Extract the [X, Y] coordinate from the center of the cell holding the provided text.  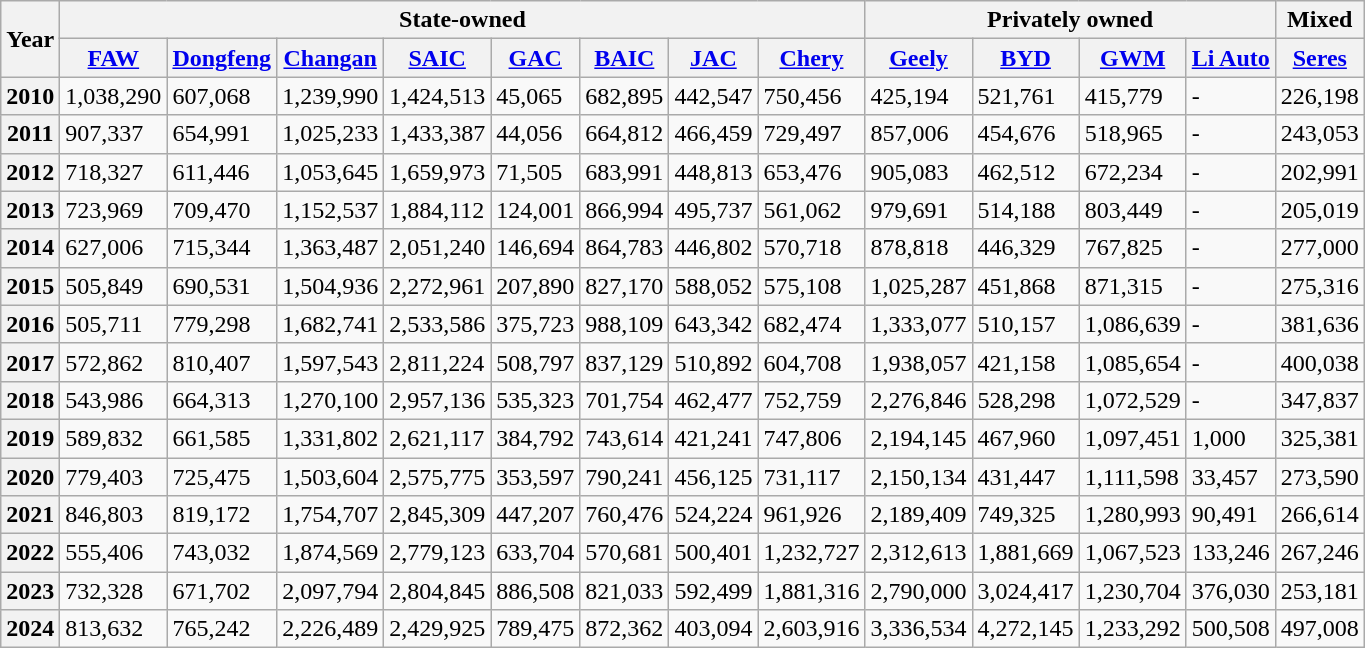
202,991 [1320, 172]
442,547 [714, 96]
4,272,145 [1026, 629]
857,006 [918, 134]
375,723 [536, 324]
FAW [114, 58]
45,065 [536, 96]
690,531 [222, 286]
Privately owned [1070, 20]
447,207 [536, 515]
682,474 [812, 324]
207,890 [536, 286]
2,603,916 [812, 629]
1,000 [1230, 438]
979,691 [918, 210]
467,960 [1026, 438]
871,315 [1132, 286]
2,575,775 [438, 477]
1,363,487 [330, 248]
725,475 [222, 477]
2018 [30, 400]
495,737 [714, 210]
654,991 [222, 134]
508,797 [536, 362]
1,152,537 [330, 210]
1,881,316 [812, 591]
JAC [714, 58]
2016 [30, 324]
146,694 [536, 248]
2014 [30, 248]
543,986 [114, 400]
2011 [30, 134]
570,681 [624, 553]
275,316 [1320, 286]
752,759 [812, 400]
664,812 [624, 134]
Changan [330, 58]
872,362 [624, 629]
2019 [30, 438]
2021 [30, 515]
462,512 [1026, 172]
1,874,569 [330, 553]
718,327 [114, 172]
Dongfeng [222, 58]
446,329 [1026, 248]
747,806 [812, 438]
425,194 [918, 96]
1,067,523 [1132, 553]
2024 [30, 629]
528,298 [1026, 400]
672,234 [1132, 172]
1,085,654 [1132, 362]
1,111,598 [1132, 477]
779,298 [222, 324]
1,938,057 [918, 362]
2,226,489 [330, 629]
1,433,387 [438, 134]
709,470 [222, 210]
497,008 [1320, 629]
454,676 [1026, 134]
267,246 [1320, 553]
886,508 [536, 591]
803,449 [1132, 210]
2013 [30, 210]
589,832 [114, 438]
2,845,309 [438, 515]
2022 [30, 553]
1,232,727 [812, 553]
415,779 [1132, 96]
683,991 [624, 172]
376,030 [1230, 591]
767,825 [1132, 248]
462,477 [714, 400]
2,194,145 [918, 438]
1,884,112 [438, 210]
521,761 [1026, 96]
1,682,741 [330, 324]
561,062 [812, 210]
866,994 [624, 210]
1,280,993 [1132, 515]
2,811,224 [438, 362]
1,881,669 [1026, 553]
253,181 [1320, 591]
2,150,134 [918, 477]
664,313 [222, 400]
44,056 [536, 134]
2023 [30, 591]
864,783 [624, 248]
2,779,123 [438, 553]
2,312,613 [918, 553]
BAIC [624, 58]
611,446 [222, 172]
466,459 [714, 134]
State-owned [462, 20]
604,708 [812, 362]
905,083 [918, 172]
381,636 [1320, 324]
1,025,287 [918, 286]
988,109 [624, 324]
Geely [918, 58]
819,172 [222, 515]
810,407 [222, 362]
325,381 [1320, 438]
524,224 [714, 515]
Seres [1320, 58]
627,006 [114, 248]
535,323 [536, 400]
643,342 [714, 324]
2,621,117 [438, 438]
1,230,704 [1132, 591]
789,475 [536, 629]
3,024,417 [1026, 591]
Chery [812, 58]
1,270,100 [330, 400]
701,754 [624, 400]
518,965 [1132, 134]
33,457 [1230, 477]
907,337 [114, 134]
837,129 [624, 362]
384,792 [536, 438]
555,406 [114, 553]
732,328 [114, 591]
421,158 [1026, 362]
750,456 [812, 96]
2010 [30, 96]
277,000 [1320, 248]
1,038,290 [114, 96]
514,188 [1026, 210]
71,505 [536, 172]
723,969 [114, 210]
1,333,077 [918, 324]
510,157 [1026, 324]
661,585 [222, 438]
431,447 [1026, 477]
500,508 [1230, 629]
588,052 [714, 286]
2,533,586 [438, 324]
448,813 [714, 172]
273,590 [1320, 477]
729,497 [812, 134]
Li Auto [1230, 58]
SAIC [438, 58]
347,837 [1320, 400]
731,117 [812, 477]
592,499 [714, 591]
1,597,543 [330, 362]
575,108 [812, 286]
846,803 [114, 515]
GAC [536, 58]
1,331,802 [330, 438]
653,476 [812, 172]
790,241 [624, 477]
446,802 [714, 248]
715,344 [222, 248]
2,051,240 [438, 248]
1,503,604 [330, 477]
2,957,136 [438, 400]
Mixed [1320, 20]
510,892 [714, 362]
456,125 [714, 477]
GWM [1132, 58]
90,491 [1230, 515]
1,424,513 [438, 96]
1,233,292 [1132, 629]
760,476 [624, 515]
743,614 [624, 438]
205,019 [1320, 210]
451,868 [1026, 286]
2,429,925 [438, 629]
878,818 [918, 248]
961,926 [812, 515]
1,754,707 [330, 515]
633,704 [536, 553]
421,241 [714, 438]
743,032 [222, 553]
1,025,233 [330, 134]
403,094 [714, 629]
821,033 [624, 591]
2,097,794 [330, 591]
671,702 [222, 591]
500,401 [714, 553]
1,086,639 [1132, 324]
BYD [1026, 58]
243,053 [1320, 134]
765,242 [222, 629]
2017 [30, 362]
1,097,451 [1132, 438]
1,053,645 [330, 172]
607,068 [222, 96]
1,504,936 [330, 286]
2,804,845 [438, 591]
2,276,846 [918, 400]
353,597 [536, 477]
2012 [30, 172]
813,632 [114, 629]
1,239,990 [330, 96]
3,336,534 [918, 629]
266,614 [1320, 515]
2,272,961 [438, 286]
682,895 [624, 96]
2,189,409 [918, 515]
505,711 [114, 324]
124,001 [536, 210]
2015 [30, 286]
505,849 [114, 286]
400,038 [1320, 362]
1,072,529 [1132, 400]
779,403 [114, 477]
226,198 [1320, 96]
827,170 [624, 286]
572,862 [114, 362]
749,325 [1026, 515]
1,659,973 [438, 172]
Year [30, 39]
570,718 [812, 248]
2,790,000 [918, 591]
2020 [30, 477]
133,246 [1230, 553]
